Output the [x, y] coordinate of the center of the cell containing the given text.  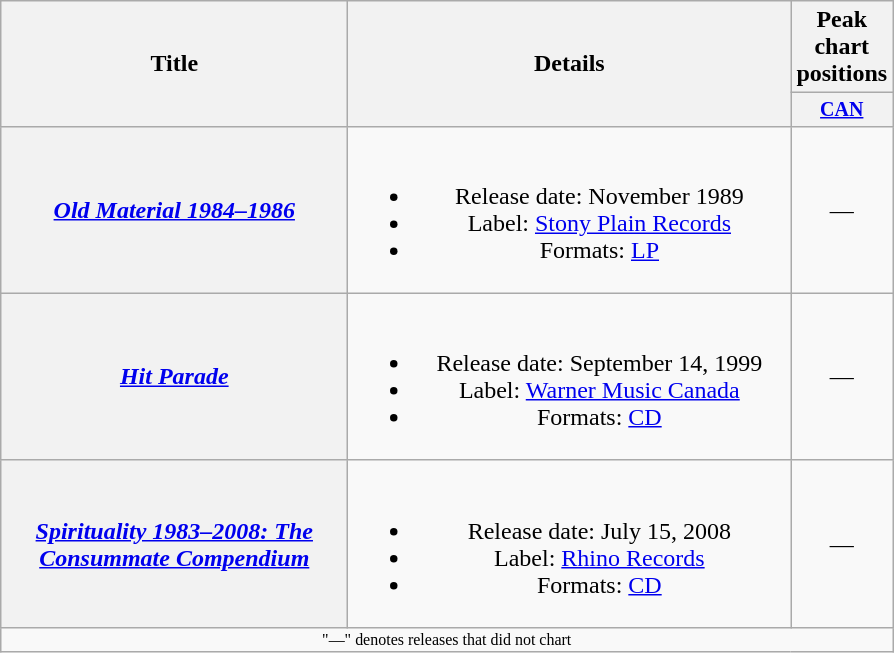
Peak chartpositions [842, 47]
Title [174, 64]
Details [570, 64]
Spirituality 1983–2008: The Consummate Compendium [174, 544]
Hit Parade [174, 376]
Release date: July 15, 2008Label: Rhino RecordsFormats: CD [570, 544]
Old Material 1984–1986 [174, 210]
Release date: September 14, 1999Label: Warner Music CanadaFormats: CD [570, 376]
"—" denotes releases that did not chart [447, 639]
CAN [842, 110]
Release date: November 1989Label: Stony Plain RecordsFormats: LP [570, 210]
